Pinpoint the cell where the given text exists, returning its [x, y] midpoint coordinate. 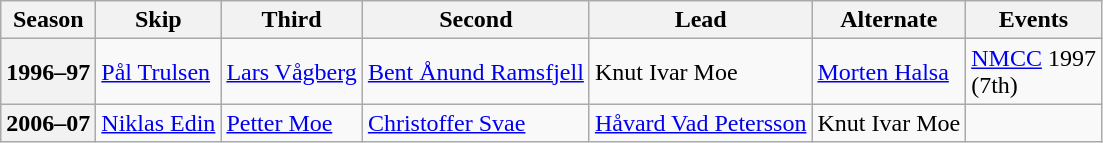
Second [476, 20]
Morten Halsa [889, 72]
Skip [158, 20]
Events [1034, 20]
Lars Vågberg [292, 72]
2006–07 [48, 123]
Christoffer Svae [476, 123]
Alternate [889, 20]
Bent Ånund Ramsfjell [476, 72]
Petter Moe [292, 123]
Håvard Vad Petersson [700, 123]
Lead [700, 20]
Third [292, 20]
1996–97 [48, 72]
Pål Trulsen [158, 72]
Season [48, 20]
Niklas Edin [158, 123]
NMCC 1997 (7th) [1034, 72]
